Find where the given text appears and provide that cell's center as [X, Y] coordinate. 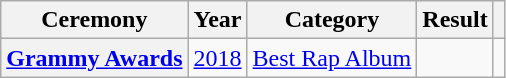
2018 [218, 58]
Result [455, 20]
Year [218, 20]
Category [332, 20]
Grammy Awards [94, 58]
Best Rap Album [332, 58]
Ceremony [94, 20]
